Find where the given text appears and provide that cell's center as (X, Y) coordinate. 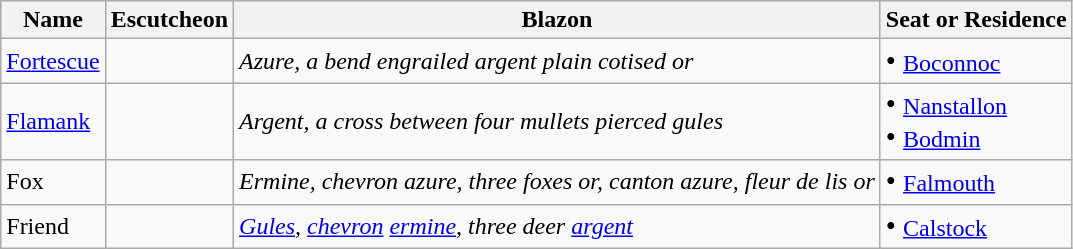
• Falmouth (976, 182)
Name (53, 20)
Azure, a bend engrailed argent plain cotised or (558, 61)
• Calstock (976, 226)
Flamank (53, 122)
Fortescue (53, 61)
Fox (53, 182)
Friend (53, 226)
• Boconnoc (976, 61)
Gules, chevron ermine, three deer argent (558, 226)
• Nanstallon • Bodmin (976, 122)
Ermine, chevron azure, three foxes or, canton azure, fleur de lis or (558, 182)
Argent, a cross between four mullets pierced gules (558, 122)
Blazon (558, 20)
Escutcheon (169, 20)
Seat or Residence (976, 20)
